Return [x, y] of the center of cell containing provided text 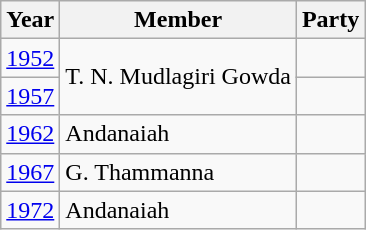
1967 [30, 172]
G. Thammanna [178, 172]
T. N. Mudlagiri Gowda [178, 77]
1952 [30, 58]
1957 [30, 96]
1972 [30, 210]
Year [30, 20]
Party [330, 20]
Member [178, 20]
1962 [30, 134]
